Pinpoint the cell where the given text exists, returning its [x, y] midpoint coordinate. 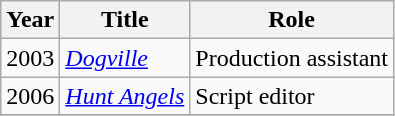
Production assistant [292, 58]
Hunt Angels [125, 96]
2003 [30, 58]
Role [292, 20]
Dogville [125, 58]
Title [125, 20]
2006 [30, 96]
Script editor [292, 96]
Year [30, 20]
